Determine the (X, Y) coordinate at the center of the cell enclosing the given text.  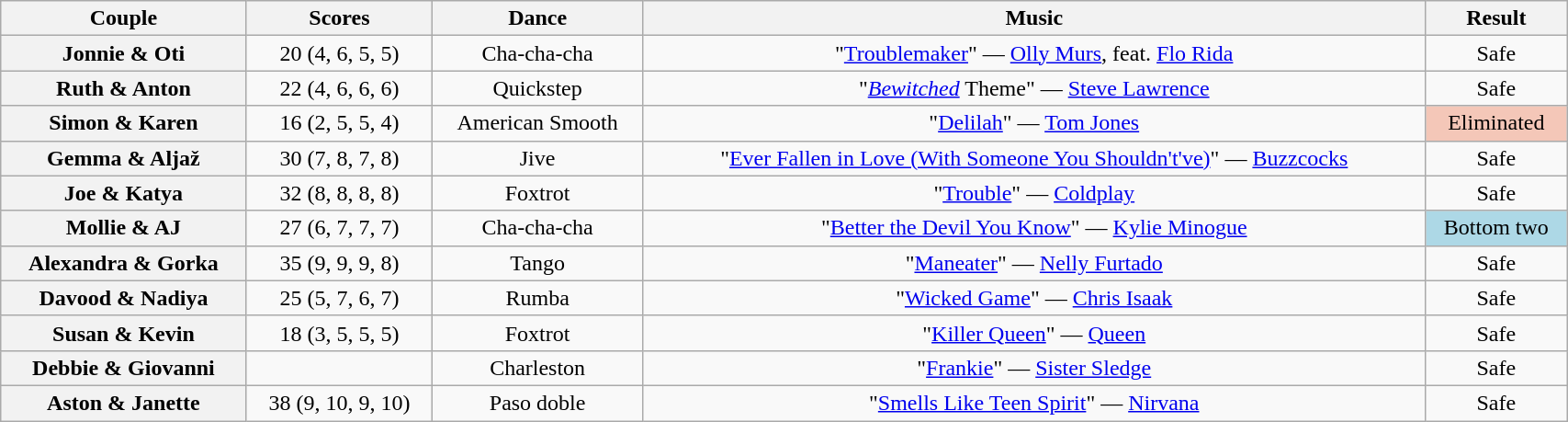
Quickstep (538, 88)
18 (3, 5, 5, 5) (340, 333)
American Smooth (538, 123)
Dance (538, 18)
25 (5, 7, 6, 7) (340, 298)
35 (9, 9, 9, 8) (340, 263)
"Frankie" — Sister Sledge (1034, 368)
Eliminated (1496, 123)
"Wicked Game" — Chris Isaak (1034, 298)
Davood & Nadiya (123, 298)
Mollie & AJ (123, 228)
Debbie & Giovanni (123, 368)
Music (1034, 18)
"Ever Fallen in Love (With Someone You Shouldn't've)" — Buzzcocks (1034, 158)
27 (6, 7, 7, 7) (340, 228)
"Killer Queen" — Queen (1034, 333)
Scores (340, 18)
Jive (538, 158)
22 (4, 6, 6, 6) (340, 88)
"Troublemaker" — Olly Murs, feat. Flo Rida (1034, 53)
38 (9, 10, 9, 10) (340, 403)
Result (1496, 18)
"Trouble" — Coldplay (1034, 193)
Alexandra & Gorka (123, 263)
Paso doble (538, 403)
30 (7, 8, 7, 8) (340, 158)
Ruth & Anton (123, 88)
Bottom two (1496, 228)
"Better the Devil You Know" — Kylie Minogue (1034, 228)
"Delilah" — Tom Jones (1034, 123)
Rumba (538, 298)
Tango (538, 263)
"Smells Like Teen Spirit" — Nirvana (1034, 403)
Jonnie & Oti (123, 53)
"Bewitched Theme" — Steve Lawrence (1034, 88)
Susan & Kevin (123, 333)
Joe & Katya (123, 193)
16 (2, 5, 5, 4) (340, 123)
20 (4, 6, 5, 5) (340, 53)
Gemma & Aljaž (123, 158)
Aston & Janette (123, 403)
Couple (123, 18)
Charleston (538, 368)
"Maneater" — Nelly Furtado (1034, 263)
32 (8, 8, 8, 8) (340, 193)
Simon & Karen (123, 123)
